Identify which cell holds the provided text, then report its (X, Y) central coordinate. 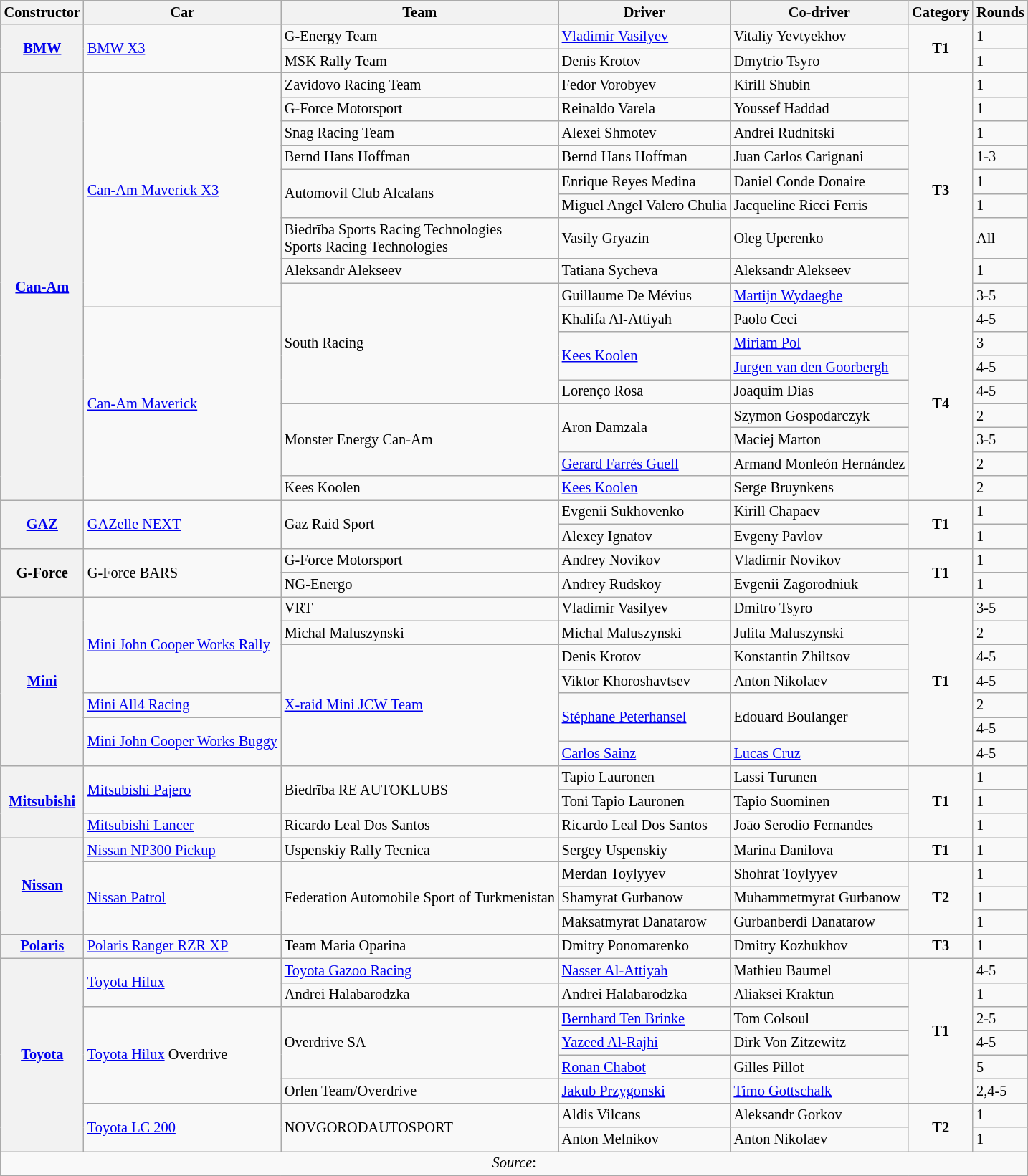
Jacqueline Ricci Ferris (820, 206)
Driver (644, 12)
Toni Tapio Lauronen (644, 801)
Federation Automobile Sport of Turkmenistan (420, 897)
Julita Maluszynski (820, 633)
Mini John Cooper Works Rally (182, 645)
1-3 (1001, 157)
Nissan (42, 886)
Toyota LC 200 (182, 1127)
NOVGORODAUTOSPORT (420, 1127)
Daniel Conde Donaire (820, 181)
Timo Gottschalk (820, 1091)
GAZelle NEXT (182, 523)
Serge Bruynkens (820, 488)
Gerard Farrés Guell (644, 464)
Toyota (42, 1055)
Source: (515, 1163)
Dmytrio Tsyro (820, 61)
Automovil Club Alcalans (420, 193)
Tom Colsoul (820, 1018)
Aleksandr Gorkov (820, 1115)
VRT (420, 608)
Stéphane Peterhansel (644, 717)
Joāo Serodio Fernandes (820, 826)
Mitsubishi Lancer (182, 826)
Biedrība RE AUTOKLUBS (420, 790)
Constructor (42, 12)
Mini John Cooper Works Buggy (182, 741)
Oleg Uperenko (820, 238)
Dmitry Ponomarenko (644, 946)
Shohrat Toylyyev (820, 874)
Mini All4 Racing (182, 705)
Category (941, 12)
MSK Rally Team (420, 61)
Alexey Ignatov (644, 536)
Team Maria Oparina (420, 946)
Andrey Rudskoy (644, 584)
G-Energy Team (420, 37)
Muhammetmyrat Gurbanow (820, 898)
Shamyrat Gurbanow (644, 898)
5 (1001, 1067)
Can-Am Maverick (182, 403)
Kirill Chapaev (820, 512)
Joaquim Dias (820, 391)
Gilles Pillot (820, 1067)
Youssef Haddad (820, 109)
Monster Energy Can-Am (420, 440)
Aldis Vilcans (644, 1115)
Nissan Patrol (182, 897)
Andrey Novikov (644, 560)
Rounds (1001, 12)
Polaris Ranger RZR XP (182, 946)
Mathieu Baumel (820, 970)
Dmitro Tsyro (820, 608)
Vladimir Novikov (820, 560)
G-Force BARS (182, 572)
Dmitry Kozhukhov (820, 946)
Orlen Team/Overdrive (420, 1091)
Vasily Gryazin (644, 238)
Lassi Turunen (820, 778)
Car (182, 12)
Co-driver (820, 12)
Lorenço Rosa (644, 391)
Dirk Von Zitzewitz (820, 1043)
Uspenskiy Rally Tecnica (420, 850)
Miguel Angel Valero Chulia (644, 206)
Reinaldo Varela (644, 109)
Evgenii Zagorodniuk (820, 584)
Tapio Lauronen (644, 778)
Vitaliy Yevtyekhov (820, 37)
Polaris (42, 946)
Jakub Przygonski (644, 1091)
Paolo Ceci (820, 319)
Biedrība Sports Racing Technologies Sports Racing Technologies (420, 238)
Nasser Al-Attiyah (644, 970)
Sergey Uspenskiy (644, 850)
Szymon Gospodarczyk (820, 416)
Anton Melnikov (644, 1139)
Tatiana Sycheva (644, 271)
South Racing (420, 343)
Lucas Cruz (820, 753)
Tapio Suominen (820, 801)
2,4-5 (1001, 1091)
Evgeny Pavlov (820, 536)
2-5 (1001, 1018)
Can-Am Maverick X3 (182, 189)
Andrei Rudnitski (820, 133)
Juan Carlos Carignani (820, 157)
Gaz Raid Sport (420, 523)
Kirill Shubin (820, 85)
Evgenii Sukhovenko (644, 512)
Jurgen van den Goorbergh (820, 368)
All (1001, 238)
Merdan Toylyyev (644, 874)
Marina Danilova (820, 850)
BMW (42, 49)
Ronan Chabot (644, 1067)
Gurbanberdi Danatarow (820, 922)
Bernhard Ten Brinke (644, 1018)
Martijn Wydaeghe (820, 295)
Maksatmyrat Danatarow (644, 922)
Guillaume De Mévius (644, 295)
Toyota Hilux Overdrive (182, 1055)
GAZ (42, 523)
Miriam Pol (820, 343)
Carlos Sainz (644, 753)
Konstantin Zhiltsov (820, 656)
Snag Racing Team (420, 133)
Edouard Boulanger (820, 717)
Viktor Khoroshavtsev (644, 681)
BMW X3 (182, 49)
Armand Monleón Hernández (820, 464)
3 (1001, 343)
Can-Am (42, 286)
Maciej Marton (820, 439)
Toyota Gazoo Racing (420, 970)
G-Force (42, 572)
X-raid Mini JCW Team (420, 704)
Toyota Hilux (182, 982)
Yazeed Al-Rajhi (644, 1043)
Aron Damzala (644, 427)
Nissan NP300 Pickup (182, 850)
Mitsubishi (42, 801)
Mitsubishi Pajero (182, 790)
Alexei Shmotev (644, 133)
Enrique Reyes Medina (644, 181)
Khalifa Al-Attiyah (644, 319)
Team (420, 12)
Mini (42, 681)
Zavidovo Racing Team (420, 85)
T4 (941, 403)
NG-Energo (420, 584)
Overdrive SA (420, 1042)
Aliaksei Kraktun (820, 995)
Fedor Vorobyev (644, 85)
